From the cell containing the given text, extract its center point as (X, Y) coordinate. 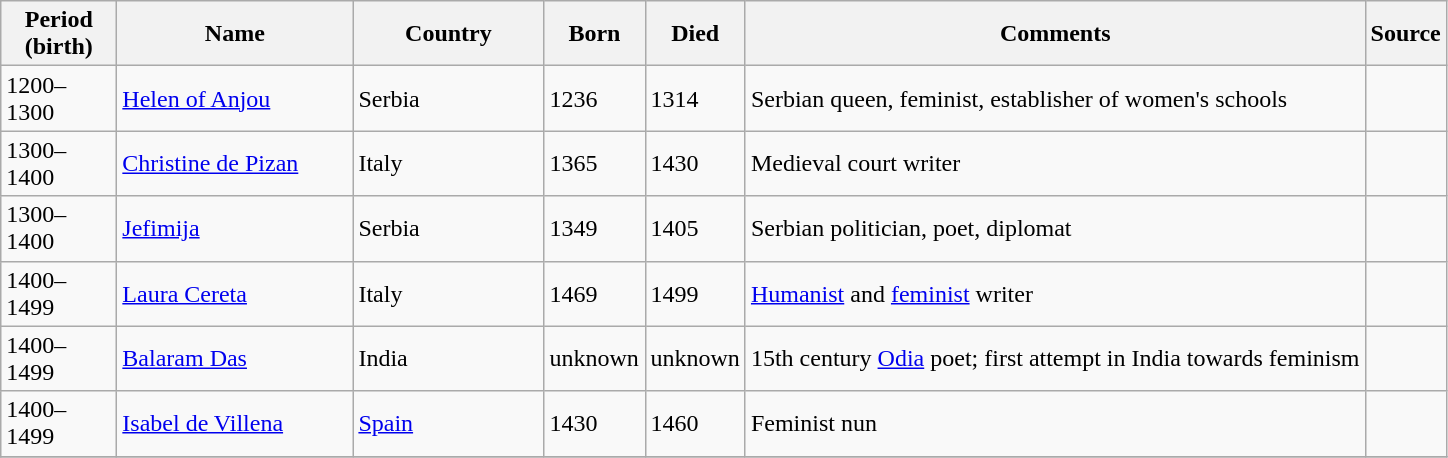
Name (235, 34)
1460 (695, 424)
1314 (695, 98)
Spain (448, 424)
Feminist nun (1055, 424)
1405 (695, 228)
Period (birth) (59, 34)
Humanist and feminist writer (1055, 294)
Christine de Pizan (235, 164)
1200–1300 (59, 98)
Source (1406, 34)
1499 (695, 294)
1349 (594, 228)
Died (695, 34)
Helen of Anjou (235, 98)
1469 (594, 294)
Serbian queen, feminist, establisher of women's schools (1055, 98)
Jefimija (235, 228)
Country (448, 34)
1236 (594, 98)
Balaram Das (235, 358)
Laura Cereta (235, 294)
1365 (594, 164)
India (448, 358)
Serbian politician, poet, diplomat (1055, 228)
15th century Odia poet; first attempt in India towards feminism (1055, 358)
Comments (1055, 34)
Born (594, 34)
Medieval court writer (1055, 164)
Isabel de Villena (235, 424)
